Detect which cell encompasses the target text, then output its (x, y) center coordinate. 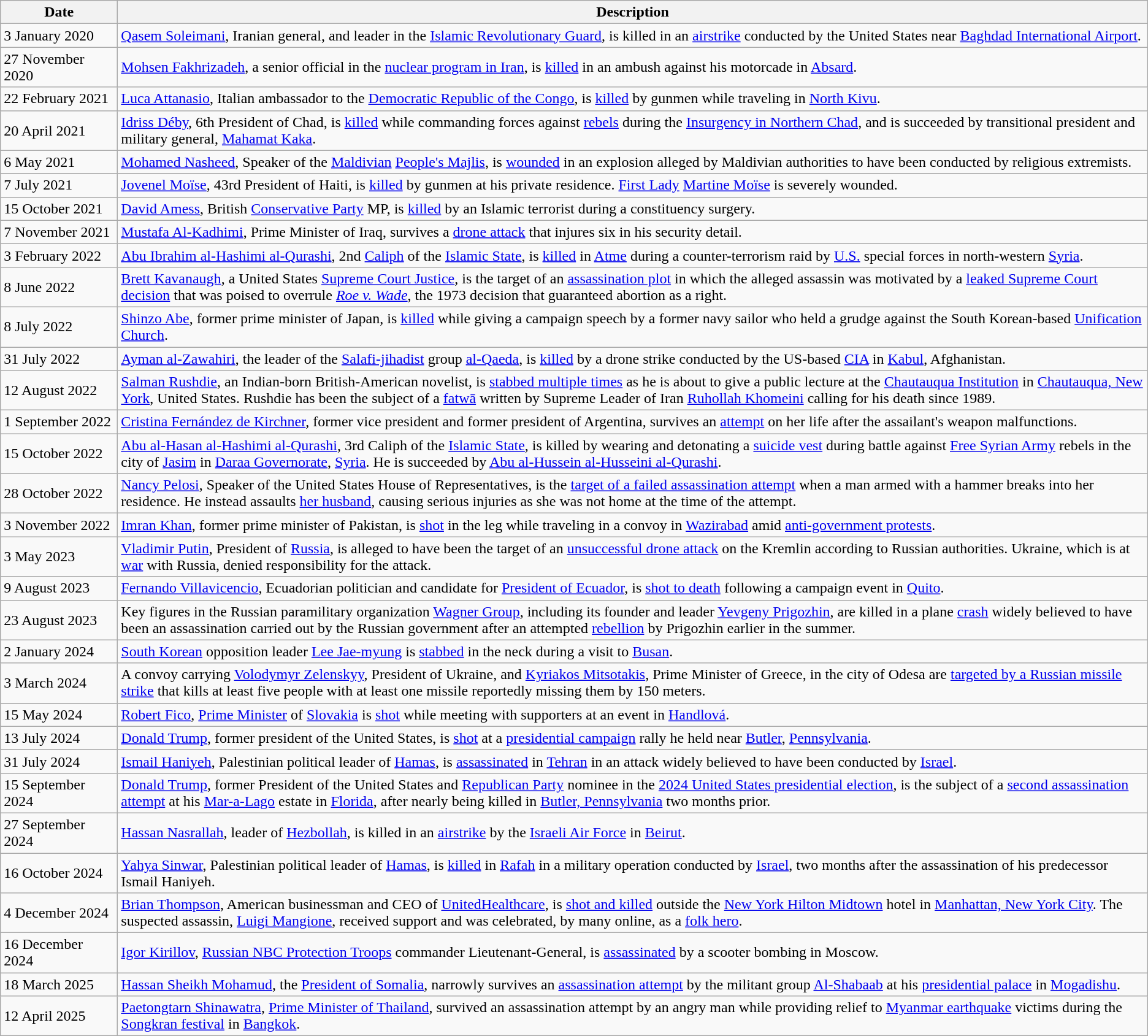
Igor Kirillov, Russian NBC Protection Troops commander Lieutenant-General, is assassinated by a scooter bombing in Moscow. (633, 953)
Donald Trump, former president of the United States, is shot at a presidential campaign rally he held near Butler, Pennsylvania. (633, 738)
7 November 2021 (59, 232)
31 July 2024 (59, 761)
Mustafa Al-Kadhimi, Prime Minister of Iraq, survives a drone attack that injures six in his security detail. (633, 232)
15 October 2022 (59, 454)
27 September 2024 (59, 833)
16 October 2024 (59, 872)
3 January 2020 (59, 36)
12 April 2025 (59, 1016)
28 October 2022 (59, 493)
13 July 2024 (59, 738)
7 July 2021 (59, 185)
Ismail Haniyeh, Palestinian political leader of Hamas, is assassinated in Tehran in an attack widely believed to have been conducted by Israel. (633, 761)
Description (633, 12)
3 March 2024 (59, 683)
Hassan Nasrallah, leader of Hezbollah, is killed in an airstrike by the Israeli Air Force in Beirut. (633, 833)
David Amess, British Conservative Party MP, is killed by an Islamic terrorist during a constituency surgery. (633, 209)
18 March 2025 (59, 984)
31 July 2022 (59, 359)
3 May 2023 (59, 557)
15 September 2024 (59, 792)
Robert Fico, Prime Minister of Slovakia is shot while meeting with supporters at an event in Handlová. (633, 715)
27 November 2020 (59, 67)
Imran Khan, former prime minister of Pakistan, is shot in the leg while traveling in a convoy in Wazirabad amid anti-government protests. (633, 525)
22 February 2021 (59, 99)
12 August 2022 (59, 390)
4 December 2024 (59, 913)
Ayman al-Zawahiri, the leader of the Salafi-jihadist group al-Qaeda, is killed by a drone strike conducted by the US-based CIA in Kabul, Afghanistan. (633, 359)
1 September 2022 (59, 422)
16 December 2024 (59, 953)
23 August 2023 (59, 620)
Luca Attanasio, Italian ambassador to the Democratic Republic of the Congo, is killed by gunmen while traveling in North Kivu. (633, 99)
9 August 2023 (59, 588)
15 October 2021 (59, 209)
Fernando Villavicencio, Ecuadorian politician and candidate for President of Ecuador, is shot to death following a campaign event in Quito. (633, 588)
2 January 2024 (59, 651)
8 June 2022 (59, 287)
South Korean opposition leader Lee Jae-myung is stabbed in the neck during a visit to Busan. (633, 651)
Jovenel Moïse, 43rd President of Haiti, is killed by gunmen at his private residence. First Lady Martine Moïse is severely wounded. (633, 185)
3 February 2022 (59, 255)
Mohsen Fakhrizadeh, a senior official in the nuclear program in Iran, is killed in an ambush against his motorcade in Absard. (633, 67)
20 April 2021 (59, 130)
8 July 2022 (59, 326)
15 May 2024 (59, 715)
Date (59, 12)
6 May 2021 (59, 162)
3 November 2022 (59, 525)
